Locate the cell with the specified text and output its (X, Y) center coordinate. 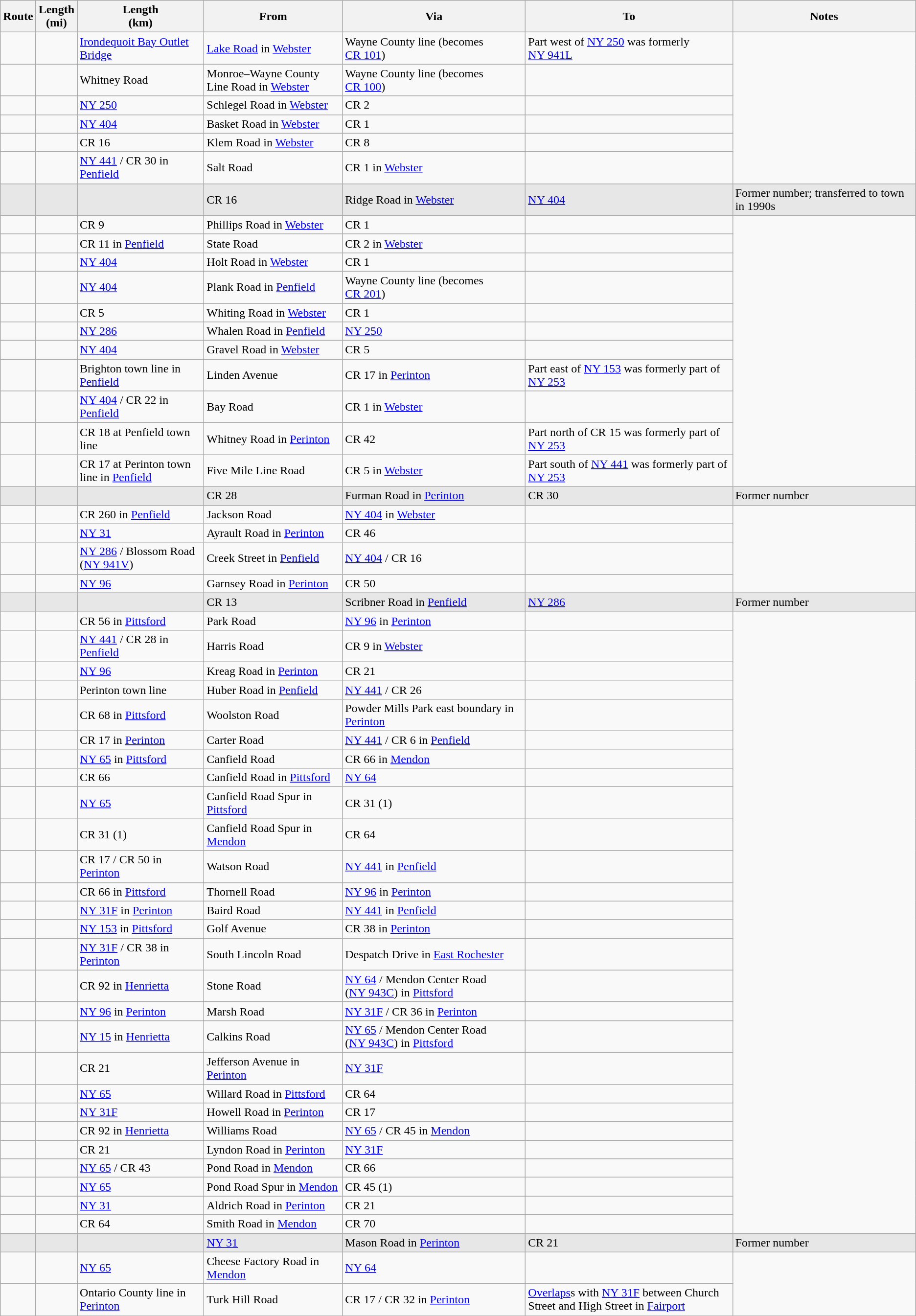
To (629, 17)
Despatch Drive in East Rochester (434, 954)
Williams Road (273, 1131)
Canfield Road Spur in Mendon (273, 835)
CR 9 in Webster (434, 646)
Holt Road in Webster (273, 262)
Overlapss with NY 31F between Church Street and High Street in Fairport (629, 1300)
Salt Road (273, 167)
State Road (273, 243)
Perinton town line (141, 690)
Turk Hill Road (273, 1300)
Kreag Road in Perinton (273, 671)
Willard Road in Pittsford (273, 1094)
CR 17 (434, 1112)
NY 65 / Mendon Center Road (NY 943C) in Pittsford (434, 1037)
Wayne County line (becomes CR 201) (434, 287)
Lyndon Road in Perinton (273, 1150)
Howell Road in Perinton (273, 1112)
Aldrich Road in Perinton (273, 1205)
Route (18, 17)
NY 153 in Pittsford (141, 929)
Park Road (273, 621)
NY 65 / CR 45 in Mendon (434, 1131)
CR 30 (629, 496)
Part north of CR 15 was formerly part of NY 253 (629, 439)
Carter Road (273, 740)
CR 42 (434, 439)
Creek Street in Penfield (273, 558)
Marsh Road (273, 1011)
NY 31F in Perinton (141, 910)
Powder Mills Park east boundary in Perinton (434, 716)
Basket Road in Webster (273, 124)
Monroe–Wayne County Line Road in Webster (273, 80)
Huber Road in Penfield (273, 690)
NY 31F / CR 36 in Perinton (434, 1011)
Jefferson Avenue in Perinton (273, 1068)
Pond Road in Mendon (273, 1168)
Mason Road in Perinton (434, 1243)
Wayne County line (becomes CR 101) (434, 48)
CR 5 in Webster (434, 471)
NY 404 in Webster (434, 514)
CR 8 (434, 142)
Canfield Road Spur in Pittsford (273, 803)
Five Mile Line Road (273, 471)
Thornell Road (273, 892)
CR 9 (141, 225)
Klem Road in Webster (273, 142)
Golf Avenue (273, 929)
Lake Road in Webster (273, 48)
Watson Road (273, 866)
Smith Road in Mendon (273, 1224)
CR 50 (434, 583)
Phillips Road in Webster (273, 225)
CR 17 / CR 50 in Perinton (141, 866)
Jackson Road (273, 514)
Length(km) (141, 17)
CR 45 (1) (434, 1187)
Garnsey Road in Perinton (273, 583)
Ridge Road in Webster (434, 200)
Woolston Road (273, 716)
Cheese Factory Road in Mendon (273, 1268)
Whitney Road in Perinton (273, 439)
Former number; transferred to town in 1990s (824, 200)
NY 65 in Pittsford (141, 759)
CR 38 in Perinton (434, 929)
NY 404 / CR 16 (434, 558)
NY 15 in Henrietta (141, 1037)
NY 441 / CR 26 (434, 690)
Via (434, 17)
NY 64 / Mendon Center Road (NY 943C) in Pittsford (434, 986)
CR 260 in Penfield (141, 514)
Pond Road Spur in Mendon (273, 1187)
CR 68 in Pittsford (141, 716)
Notes (824, 17)
Baird Road (273, 910)
Whalen Road in Penfield (273, 331)
Wayne County line (becomes CR 100) (434, 80)
CR 13 (273, 602)
CR 2 (434, 105)
NY 441 / CR 6 in Penfield (434, 740)
CR 17 at Perinton town line in Penfield (141, 471)
Harris Road (273, 646)
CR 28 (273, 496)
CR 70 (434, 1224)
Scribner Road in Penfield (434, 602)
CR 2 in Webster (434, 243)
Irondequoit Bay Outlet Bridge (141, 48)
CR 66 in Mendon (434, 759)
NY 404 / CR 22 in Penfield (141, 407)
Brighton town line in Penfield (141, 375)
Whitney Road (141, 80)
CR 11 in Penfield (141, 243)
NY 65 / CR 43 (141, 1168)
CR 17 / CR 32 in Perinton (434, 1300)
Bay Road (273, 407)
Calkins Road (273, 1037)
Stone Road (273, 986)
Ayrault Road in Perinton (273, 533)
Length(mi) (56, 17)
Furman Road in Perinton (434, 496)
NY 31F / CR 38 in Perinton (141, 954)
From (273, 17)
Whiting Road in Webster (273, 313)
NY 286 / Blossom Road (NY 941V) (141, 558)
South Lincoln Road (273, 954)
Part west of NY 250 was formerly NY 941L (629, 48)
NY 441 / CR 28 in Penfield (141, 646)
NY 441 / CR 30 in Penfield (141, 167)
Canfield Road (273, 759)
Plank Road in Penfield (273, 287)
Canfield Road in Pittsford (273, 778)
CR 66 in Pittsford (141, 892)
CR 46 (434, 533)
CR 56 in Pittsford (141, 621)
Part east of NY 153 was formerly part of NY 253 (629, 375)
Ontario County line in Perinton (141, 1300)
Schlegel Road in Webster (273, 105)
Part south of NY 441 was formerly part of NY 253 (629, 471)
CR 18 at Penfield town line (141, 439)
Gravel Road in Webster (273, 350)
Linden Avenue (273, 375)
